Return the [X, Y] coordinate for the center point of the cell that contains the specified text.  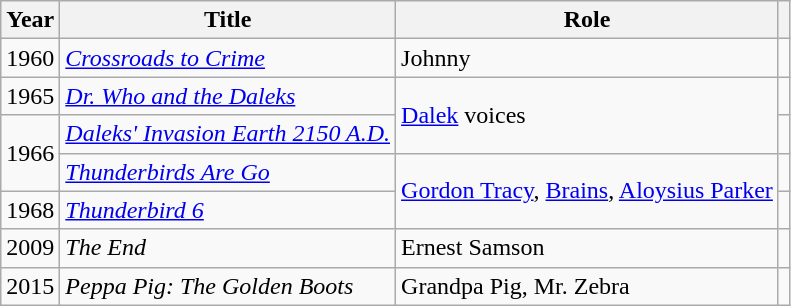
Thunderbirds Are Go [228, 172]
Ernest Samson [588, 248]
1966 [30, 153]
Daleks' Invasion Earth 2150 A.D. [228, 134]
Crossroads to Crime [228, 58]
Dr. Who and the Daleks [228, 96]
The End [228, 248]
1965 [30, 96]
Title [228, 20]
Gordon Tracy, Brains, Aloysius Parker [588, 191]
Peppa Pig: The Golden Boots [228, 286]
Role [588, 20]
1968 [30, 210]
Dalek voices [588, 115]
Grandpa Pig, Mr. Zebra [588, 286]
2009 [30, 248]
1960 [30, 58]
Year [30, 20]
Johnny [588, 58]
2015 [30, 286]
Thunderbird 6 [228, 210]
